Identify which cell holds the provided text, then report its (X, Y) central coordinate. 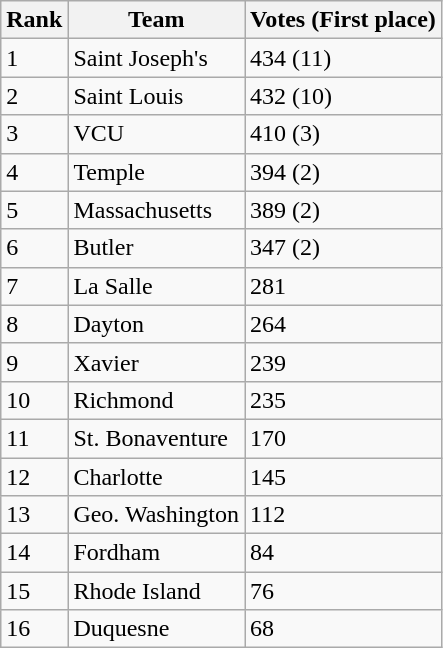
389 (2) (344, 210)
112 (344, 515)
Dayton (156, 324)
Charlotte (156, 477)
432 (10) (344, 96)
4 (34, 172)
8 (34, 324)
281 (344, 286)
3 (34, 134)
Rhode Island (156, 591)
264 (344, 324)
76 (344, 591)
Saint Louis (156, 96)
6 (34, 248)
VCU (156, 134)
84 (344, 553)
Xavier (156, 362)
170 (344, 438)
Rank (34, 20)
10 (34, 400)
14 (34, 553)
Temple (156, 172)
Massachusetts (156, 210)
11 (34, 438)
239 (344, 362)
1 (34, 58)
Fordham (156, 553)
5 (34, 210)
Richmond (156, 400)
Votes (First place) (344, 20)
12 (34, 477)
145 (344, 477)
16 (34, 629)
13 (34, 515)
2 (34, 96)
Geo. Washington (156, 515)
7 (34, 286)
347 (2) (344, 248)
15 (34, 591)
410 (3) (344, 134)
235 (344, 400)
La Salle (156, 286)
394 (2) (344, 172)
St. Bonaventure (156, 438)
434 (11) (344, 58)
Duquesne (156, 629)
Saint Joseph's (156, 58)
68 (344, 629)
Team (156, 20)
Butler (156, 248)
9 (34, 362)
